Pinpoint the cell where the given text exists, returning its (X, Y) midpoint coordinate. 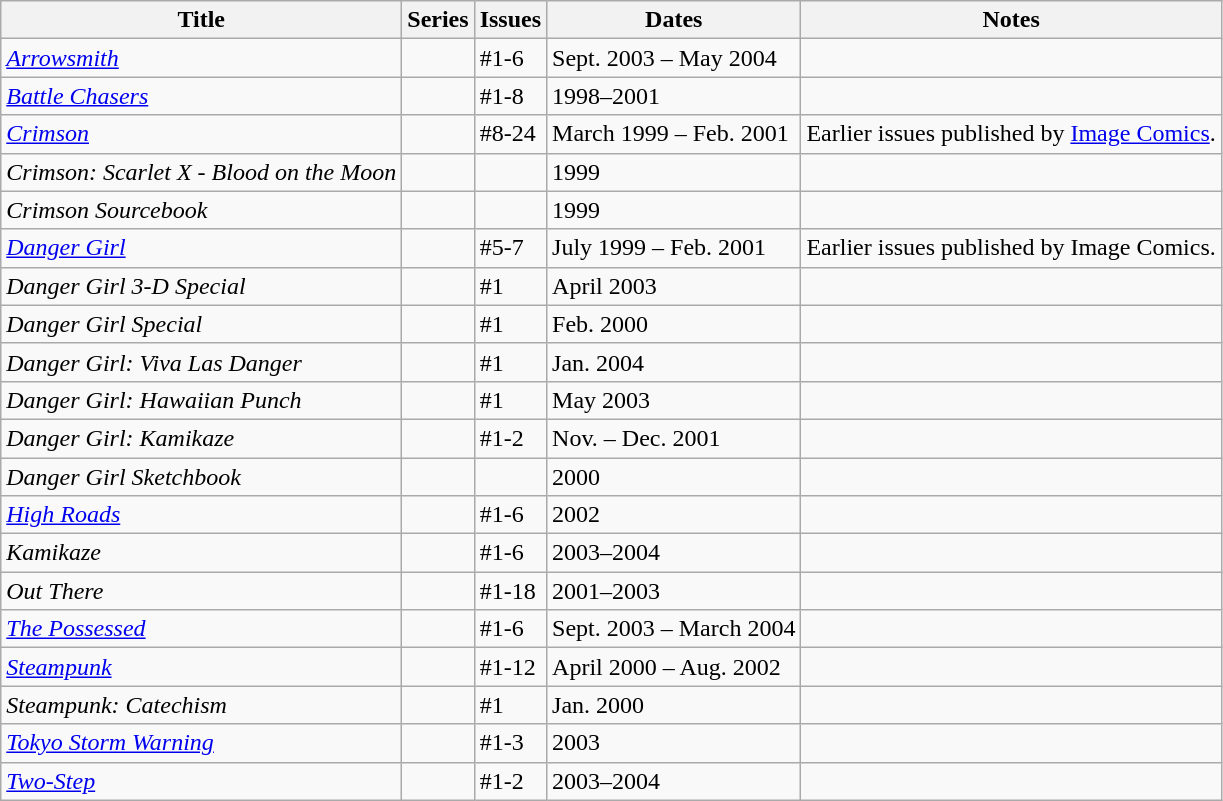
Steampunk (202, 667)
Danger Girl: Kamikaze (202, 438)
Danger Girl (202, 248)
Danger Girl: Viva Las Danger (202, 362)
July 1999 – Feb. 2001 (674, 248)
Feb. 2000 (674, 324)
High Roads (202, 515)
Notes (1011, 20)
Crimson: Scarlet X - Blood on the Moon (202, 172)
Danger Girl: Hawaiian Punch (202, 400)
Two-Step (202, 781)
2002 (674, 515)
Dates (674, 20)
Title (202, 20)
#1-8 (510, 96)
2000 (674, 477)
Jan. 2004 (674, 362)
Crimson (202, 134)
Series (438, 20)
Danger Girl 3-D Special (202, 286)
#1-18 (510, 591)
The Possessed (202, 629)
Kamikaze (202, 553)
Battle Chasers (202, 96)
#5-7 (510, 248)
2003 (674, 743)
2001–2003 (674, 591)
#1-3 (510, 743)
#1-12 (510, 667)
Nov. – Dec. 2001 (674, 438)
Danger Girl Special (202, 324)
Jan. 2000 (674, 705)
#8-24 (510, 134)
April 2000 – Aug. 2002 (674, 667)
Arrowsmith (202, 58)
Danger Girl Sketchbook (202, 477)
March 1999 – Feb. 2001 (674, 134)
Sept. 2003 – May 2004 (674, 58)
Steampunk: Catechism (202, 705)
Out There (202, 591)
Crimson Sourcebook (202, 210)
1998–2001 (674, 96)
May 2003 (674, 400)
Sept. 2003 – March 2004 (674, 629)
Issues (510, 20)
April 2003 (674, 286)
Tokyo Storm Warning (202, 743)
